Capture the cell that displays the provided text and extract its (X, Y) central coordinate. 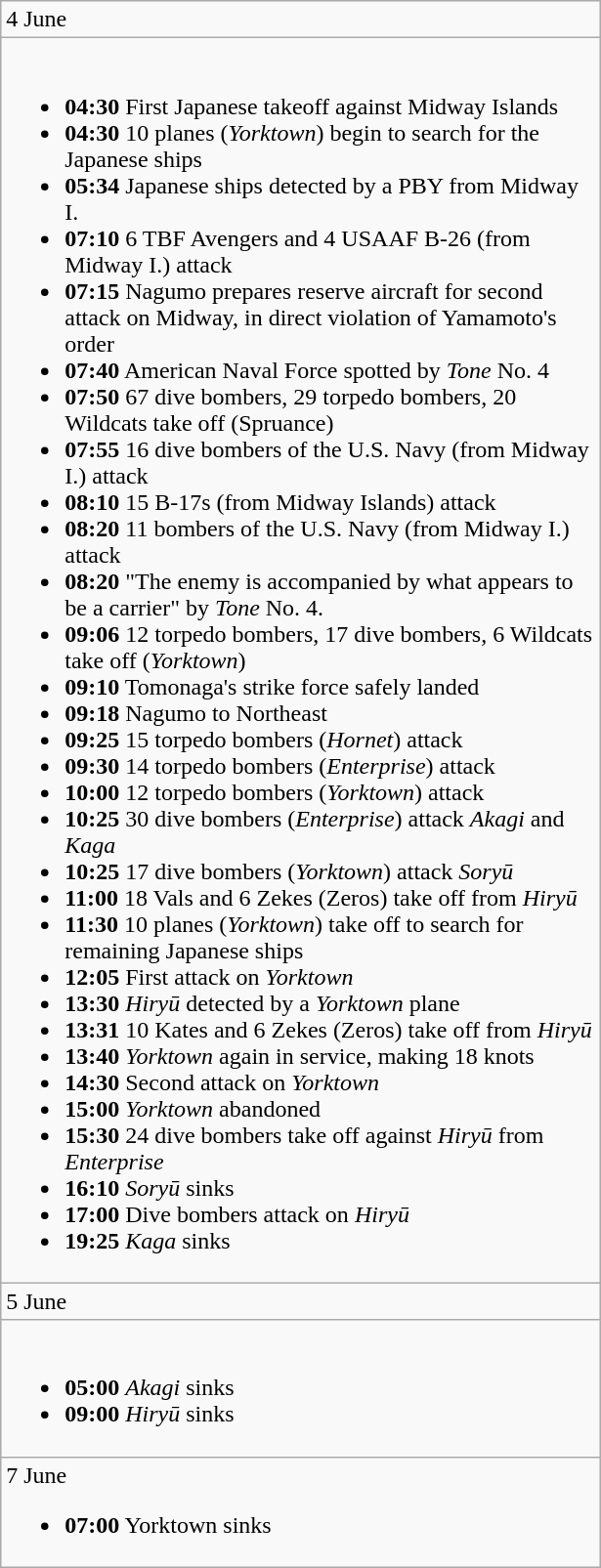
5 June (301, 1301)
7 June07:00 Yorktown sinks (301, 1512)
4 June (301, 20)
05:00 Akagi sinks09:00 Hiryū sinks (301, 1388)
